Find where the given text appears and provide that cell's center as (x, y) coordinate. 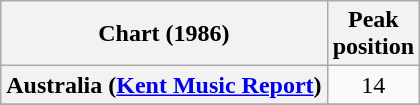
Australia (Kent Music Report) (164, 85)
Chart (1986) (164, 34)
Peakposition (373, 34)
14 (373, 85)
